Capture the cell that displays the provided text and extract its [x, y] central coordinate. 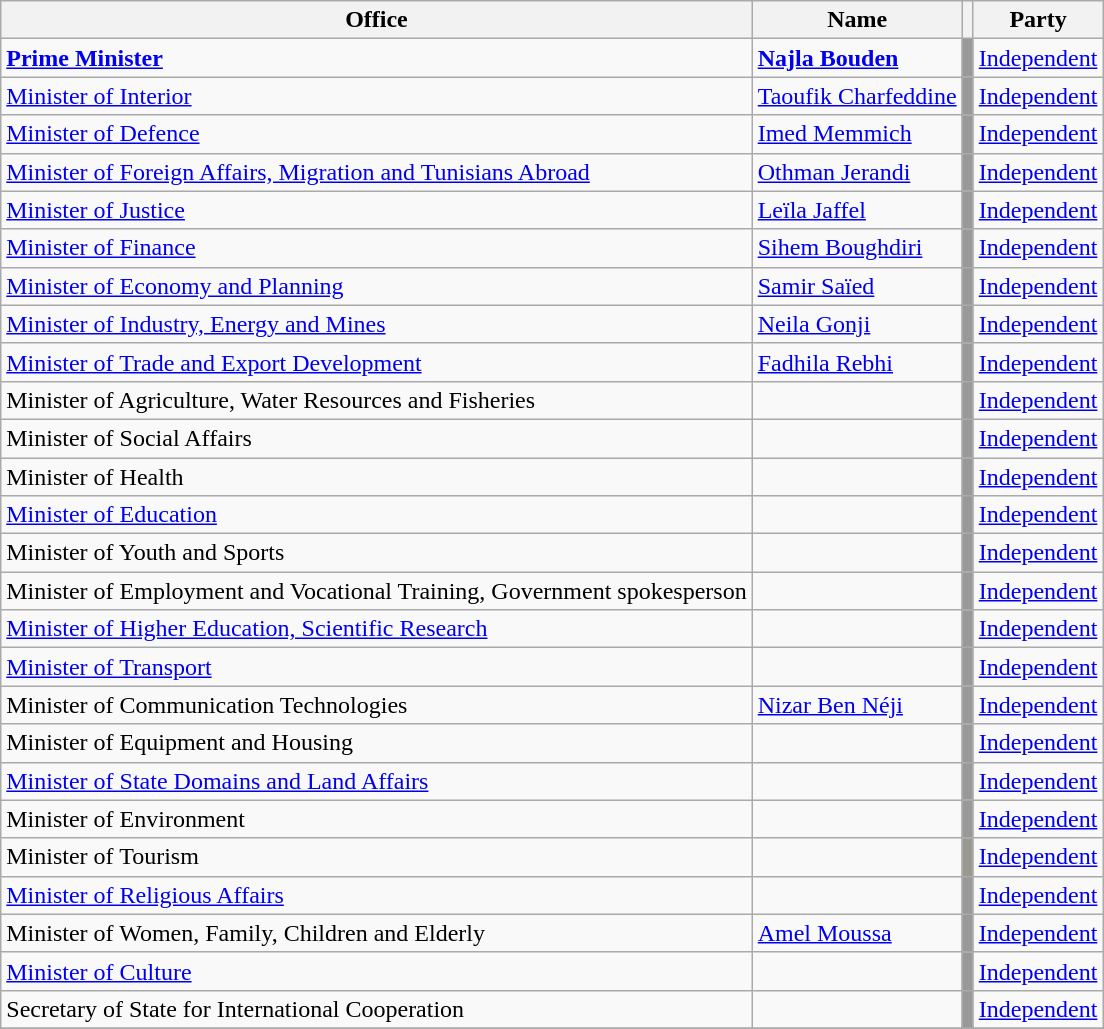
Sihem Boughdiri [857, 248]
Name [857, 20]
Leïla Jaffel [857, 210]
Minister of Education [376, 515]
Minister of Foreign Affairs, Migration and Tunisians Abroad [376, 172]
Minister of Industry, Energy and Mines [376, 324]
Othman Jerandi [857, 172]
Minister of Defence [376, 134]
Prime Minister [376, 58]
Fadhila Rebhi [857, 362]
Amel Moussa [857, 933]
Minister of State Domains and Land Affairs [376, 781]
Imed Memmich [857, 134]
Minister of Employment and Vocational Training, Government spokesperson [376, 591]
Minister of Finance [376, 248]
Minister of Communication Technologies [376, 705]
Minister of Interior [376, 96]
Office [376, 20]
Minister of Economy and Planning [376, 286]
Samir Saïed [857, 286]
Minister of Agriculture, Water Resources and Fisheries [376, 400]
Minister of Social Affairs [376, 438]
Minister of Tourism [376, 857]
Minister of Culture [376, 971]
Secretary of State for International Cooperation [376, 1009]
Minister of Trade and Export Development [376, 362]
Taoufik Charfeddine [857, 96]
Nizar Ben Néji [857, 705]
Party [1038, 20]
Minister of Transport [376, 667]
Minister of Women, Family, Children and Elderly [376, 933]
Minister of Youth and Sports [376, 553]
Minister of Health [376, 477]
Neila Gonji [857, 324]
Minister of Environment [376, 819]
Minister of Religious Affairs [376, 895]
Minister of Higher Education, Scientific Research [376, 629]
Minister of Equipment and Housing [376, 743]
Najla Bouden [857, 58]
Minister of Justice [376, 210]
